Scan for the cell matching the given text and deliver its (x, y) coordinate at center. 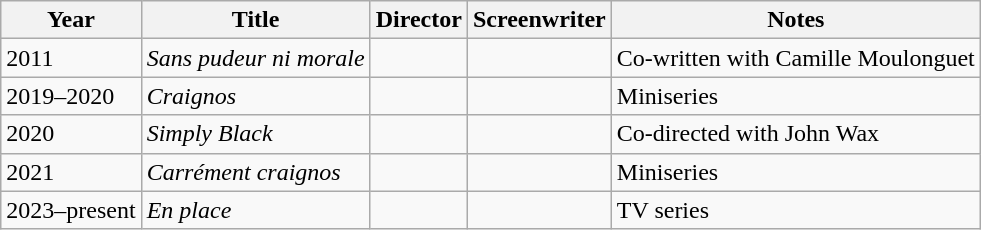
Notes (796, 20)
Title (256, 20)
Craignos (256, 96)
2020 (71, 134)
Director (418, 20)
Co-directed with John Wax (796, 134)
2021 (71, 172)
Sans pudeur ni morale (256, 58)
2011 (71, 58)
2019–2020 (71, 96)
Simply Black (256, 134)
TV series (796, 210)
Co-written with Camille Moulonguet (796, 58)
2023–present (71, 210)
Screenwriter (539, 20)
En place (256, 210)
Year (71, 20)
Carrément craignos (256, 172)
